Search for the cell housing the specified text and yield its [X, Y] center coordinate. 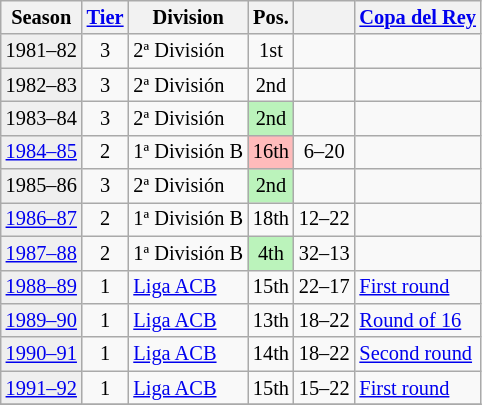
1990–91 [42, 354]
1989–90 [42, 320]
Second round [418, 354]
1988–89 [42, 287]
6–20 [324, 152]
Pos. [271, 17]
1987–88 [42, 253]
18th [271, 219]
1986–87 [42, 219]
Round of 16 [418, 320]
Tier [106, 17]
1981–82 [42, 51]
Copa del Rey [418, 17]
1st [271, 51]
15–22 [324, 388]
1991–92 [42, 388]
4th [271, 253]
12–22 [324, 219]
1985–86 [42, 186]
22–17 [324, 287]
13th [271, 320]
1984–85 [42, 152]
1983–84 [42, 118]
Division [188, 17]
14th [271, 354]
Season [42, 17]
32–13 [324, 253]
1982–83 [42, 85]
16th [271, 152]
